Output the (X, Y) coordinate of the center of the cell containing the given text.  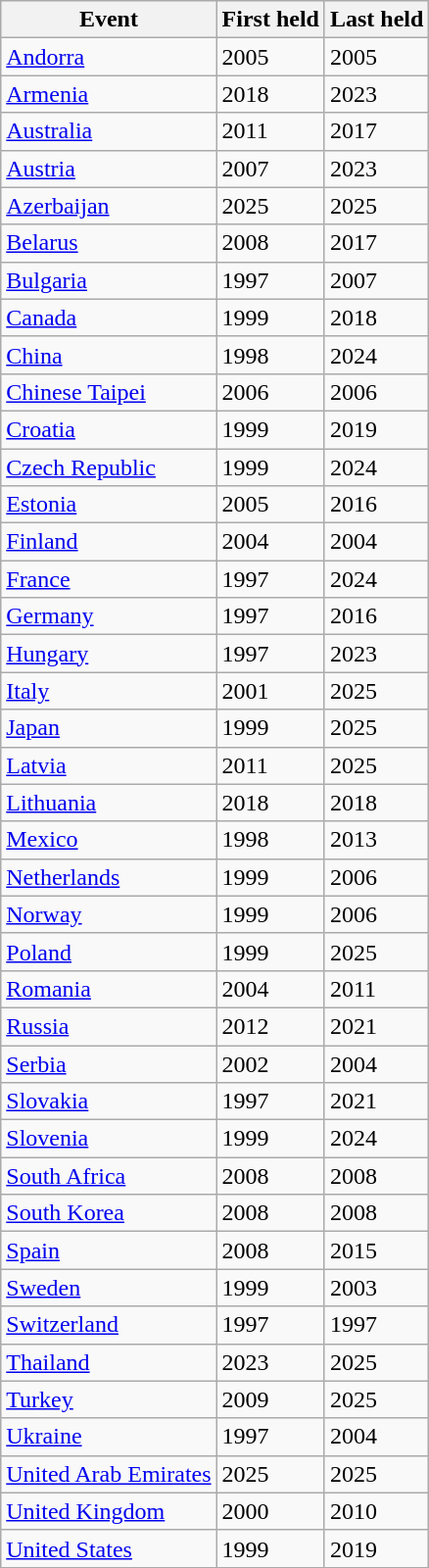
Czech Republic (109, 467)
China (109, 355)
South Africa (109, 1176)
First held (270, 20)
Estonia (109, 505)
Australia (109, 131)
2012 (270, 1026)
Austria (109, 169)
France (109, 579)
Serbia (109, 1063)
Thailand (109, 1362)
Canada (109, 318)
Latvia (109, 765)
Romania (109, 989)
Bulgaria (109, 280)
Poland (109, 952)
2013 (376, 840)
Germany (109, 616)
Lithuania (109, 803)
2010 (376, 1511)
Italy (109, 691)
Russia (109, 1026)
United Kingdom (109, 1511)
Last held (376, 20)
Netherlands (109, 877)
Finland (109, 542)
Mexico (109, 840)
South Korea (109, 1213)
Armenia (109, 94)
2015 (376, 1250)
2001 (270, 691)
2009 (270, 1399)
Slovenia (109, 1139)
Switzerland (109, 1325)
Spain (109, 1250)
Slovakia (109, 1102)
Chinese Taipei (109, 392)
Japan (109, 728)
2003 (376, 1288)
2000 (270, 1511)
Belarus (109, 243)
Azerbaijan (109, 206)
Andorra (109, 57)
Ukraine (109, 1437)
Croatia (109, 429)
2002 (270, 1063)
United States (109, 1548)
Event (109, 20)
Hungary (109, 654)
Sweden (109, 1288)
United Arab Emirates (109, 1474)
Norway (109, 914)
Turkey (109, 1399)
